Identify which cell holds the provided text, then report its (X, Y) central coordinate. 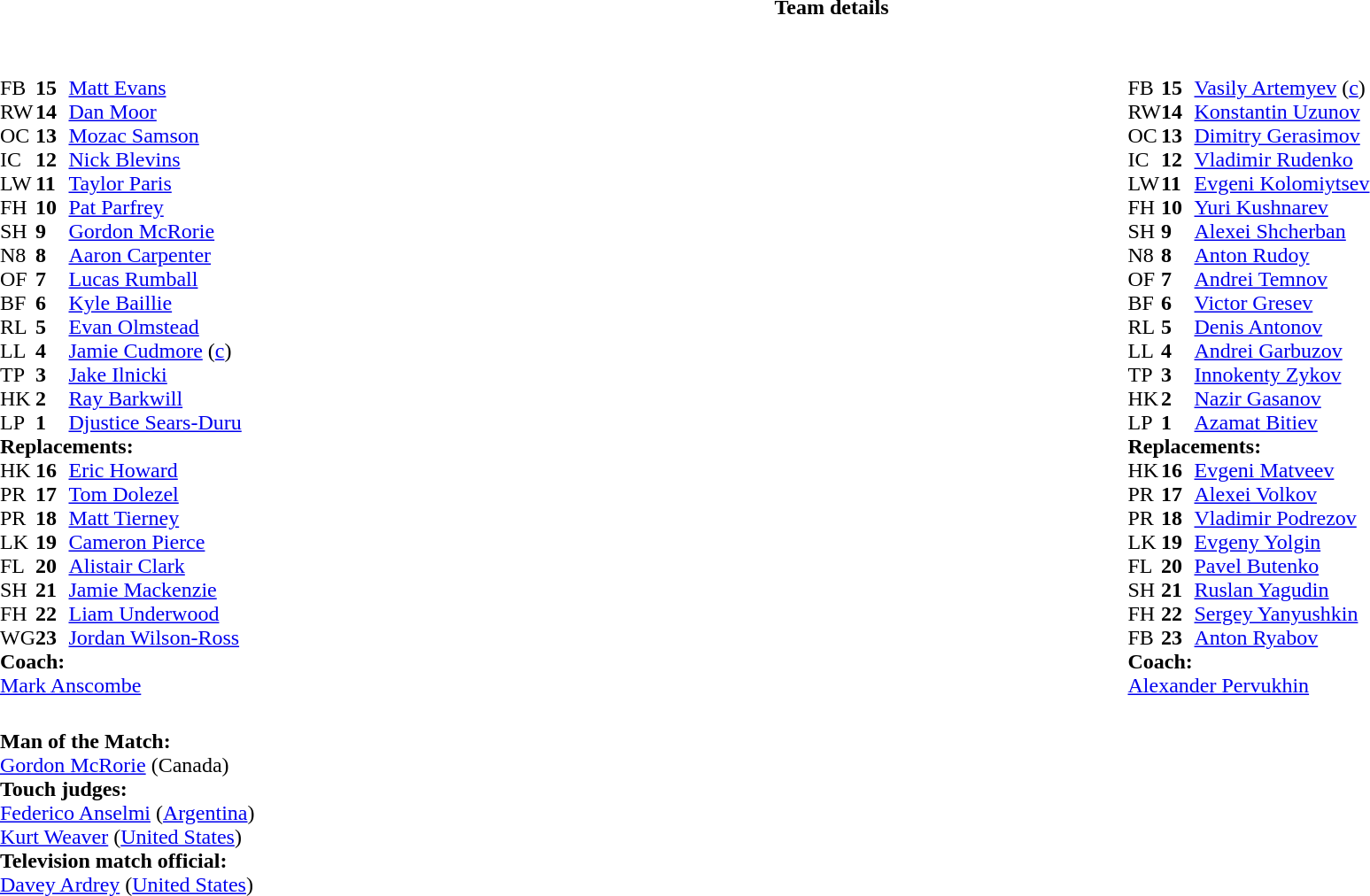
Andrei Temnov (1281, 280)
Azamat Bitiev (1281, 423)
Innokenty Zykov (1281, 375)
Alexei Shcherban (1281, 232)
Taylor Paris (154, 184)
Evgeni Kolomiytsev (1281, 184)
Victor Gresev (1281, 303)
Kyle Baillie (154, 303)
Alexei Volkov (1281, 494)
Ruslan Yagudin (1281, 590)
Dimitry Gerasimov (1281, 136)
Yuri Kushnarev (1281, 207)
Jamie Mackenzie (154, 590)
Vladimir Rudenko (1281, 159)
Nazir Gasanov (1281, 398)
Djustice Sears-Duru (154, 423)
Cameron Pierce (154, 542)
Anton Rudoy (1281, 255)
Vladimir Podrezov (1281, 519)
Liam Underwood (154, 614)
Gordon McRorie (154, 232)
Nick Blevins (154, 159)
Tom Dolezel (154, 494)
Alistair Clark (154, 567)
Evan Olmstead (154, 328)
Dan Moor (154, 112)
Eric Howard (154, 471)
WG (18, 637)
Konstantin Uzunov (1281, 112)
Jake Ilnicki (154, 375)
Evgeni Matveev (1281, 471)
Pavel Butenko (1281, 567)
Jamie Cudmore (c) (154, 351)
Anton Ryabov (1281, 637)
Matt Evans (154, 89)
Andrei Garbuzov (1281, 351)
Mozac Samson (154, 136)
Jordan Wilson-Ross (154, 637)
Ray Barkwill (154, 398)
Vasily Artemyev (c) (1281, 89)
Sergey Yanyushkin (1281, 614)
Mark Anscombe (120, 685)
Denis Antonov (1281, 328)
Evgeny Yolgin (1281, 542)
Matt Tierney (154, 519)
Pat Parfrey (154, 207)
Aaron Carpenter (154, 255)
Lucas Rumball (154, 280)
Alexander Pervukhin (1249, 685)
